Detect which cell encompasses the target text, then output its (x, y) center coordinate. 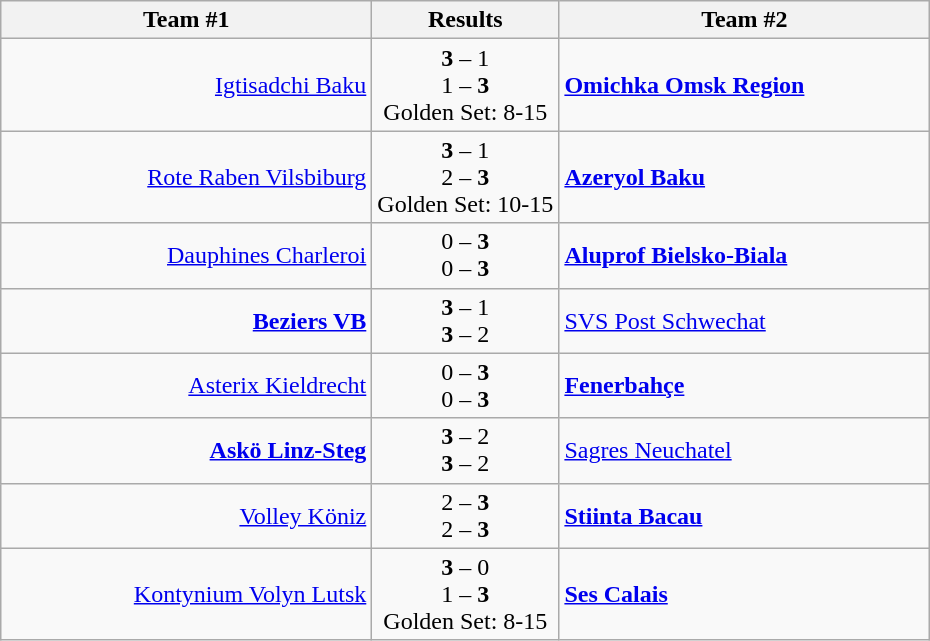
3 – 1 1 – 3 Golden Set: 8-15 (466, 85)
Omichka Omsk Region (744, 85)
3 – 1 3 – 2 (466, 320)
Ses Calais (744, 594)
Azeryol Baku (744, 177)
Dauphines Charleroi (186, 256)
Volley Köniz (186, 516)
Stiinta Bacau (744, 516)
Beziers VB (186, 320)
Kontynium Volyn Lutsk (186, 594)
2 – 3 2 – 3 (466, 516)
Team #2 (744, 20)
3 – 1 2 – 3 Golden Set: 10-15 (466, 177)
Team #1 (186, 20)
Rote Raben Vilsbiburg (186, 177)
Results (466, 20)
Igtisadchi Baku (186, 85)
Asterix Kieldrecht (186, 386)
3 – 2 3 – 2 (466, 450)
3 – 0 1 – 3 Golden Set: 8-15 (466, 594)
Fenerbahçe (744, 386)
Askö Linz-Steg (186, 450)
SVS Post Schwechat (744, 320)
Aluprof Bielsko-Biala (744, 256)
Sagres Neuchatel (744, 450)
